Return [x, y] of the center of cell containing provided text 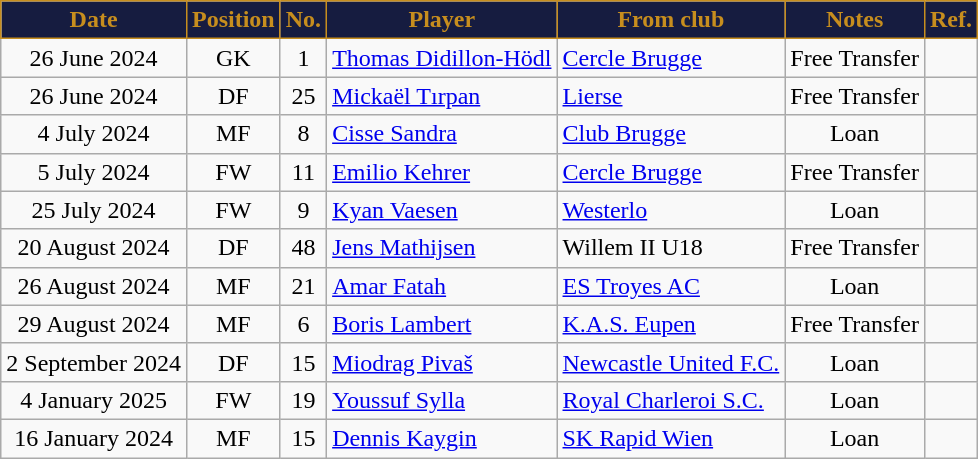
19 [303, 400]
Kyan Vaesen [442, 210]
16 January 2024 [94, 438]
K.A.S. Eupen [671, 324]
48 [303, 248]
Lierse [671, 96]
6 [303, 324]
Club Brugge [671, 134]
1 [303, 58]
25 July 2024 [94, 210]
GK [233, 58]
Amar Fatah [442, 286]
11 [303, 172]
9 [303, 210]
Emilio Kehrer [442, 172]
Position [233, 20]
Date [94, 20]
Ref. [950, 20]
Boris Lambert [442, 324]
5 July 2024 [94, 172]
Royal Charleroi S.C. [671, 400]
Youssuf Sylla [442, 400]
Mickaël Tırpan [442, 96]
20 August 2024 [94, 248]
Miodrag Pivaš [442, 362]
Willem II U18 [671, 248]
Jens Mathijsen [442, 248]
Westerlo [671, 210]
SK Rapid Wien [671, 438]
Dennis Kaygin [442, 438]
25 [303, 96]
8 [303, 134]
Player [442, 20]
21 [303, 286]
Newcastle United F.C. [671, 362]
Cisse Sandra [442, 134]
Notes [855, 20]
4 July 2024 [94, 134]
Thomas Didillon-Hödl [442, 58]
From club [671, 20]
2 September 2024 [94, 362]
4 January 2025 [94, 400]
No. [303, 20]
ES Troyes AC [671, 286]
26 August 2024 [94, 286]
29 August 2024 [94, 324]
